Identify which cell holds the provided text, then report its (x, y) central coordinate. 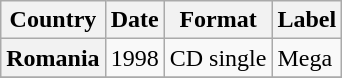
Date (134, 20)
Format (218, 20)
CD single (218, 58)
Romania (53, 58)
Country (53, 20)
Label (307, 20)
Mega (307, 58)
1998 (134, 58)
